Return (x, y) of the center of cell containing provided text 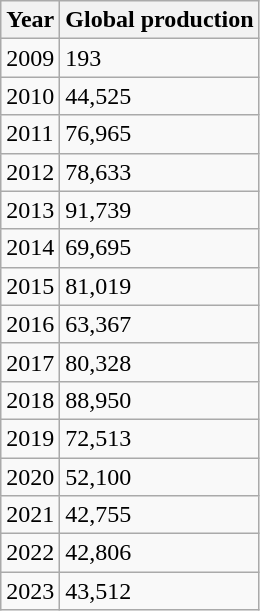
69,695 (160, 248)
2022 (30, 553)
42,806 (160, 553)
Year (30, 20)
2014 (30, 248)
63,367 (160, 324)
88,950 (160, 400)
44,525 (160, 96)
80,328 (160, 362)
2018 (30, 400)
76,965 (160, 134)
52,100 (160, 477)
2010 (30, 96)
2023 (30, 591)
2013 (30, 210)
42,755 (160, 515)
78,633 (160, 172)
2012 (30, 172)
43,512 (160, 591)
2011 (30, 134)
81,019 (160, 286)
2020 (30, 477)
193 (160, 58)
2021 (30, 515)
72,513 (160, 438)
2016 (30, 324)
2015 (30, 286)
2019 (30, 438)
2017 (30, 362)
2009 (30, 58)
91,739 (160, 210)
Global production (160, 20)
